Provide the [X, Y] coordinate of the cell's center where the given text is located.  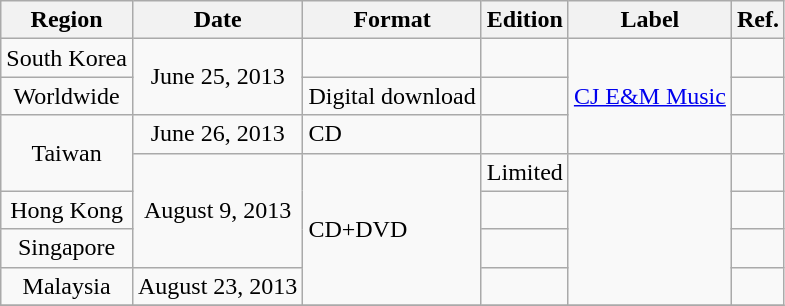
CD+DVD [392, 229]
Hong Kong [67, 210]
South Korea [67, 58]
Taiwan [67, 153]
Format [392, 20]
CJ E&M Music [650, 96]
June 25, 2013 [217, 77]
Singapore [67, 248]
Region [67, 20]
Ref. [758, 20]
Limited [524, 172]
August 9, 2013 [217, 210]
Digital download [392, 96]
Date [217, 20]
Worldwide [67, 96]
June 26, 2013 [217, 134]
Edition [524, 20]
CD [392, 134]
Label [650, 20]
Malaysia [67, 286]
August 23, 2013 [217, 286]
